Pinpoint the cell where the given text exists, returning its (X, Y) midpoint coordinate. 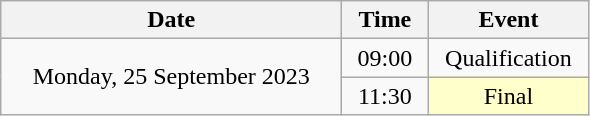
Event (508, 20)
Monday, 25 September 2023 (172, 77)
Qualification (508, 58)
Final (508, 96)
Time (385, 20)
11:30 (385, 96)
09:00 (385, 58)
Date (172, 20)
